Return [x, y] of the center of cell containing provided text 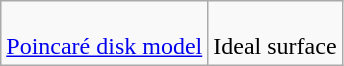
Poincaré disk model [104, 34]
Ideal surface [275, 34]
